Provide the (X, Y) coordinate of the cell's center where the given text is located.  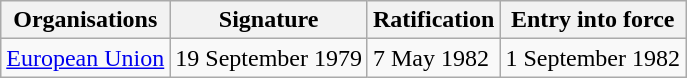
Organisations (86, 20)
Signature (269, 20)
1 September 1982 (593, 58)
19 September 1979 (269, 58)
Entry into force (593, 20)
7 May 1982 (433, 58)
European Union (86, 58)
Ratification (433, 20)
